Pinpoint the cell where the given text exists, returning its [x, y] midpoint coordinate. 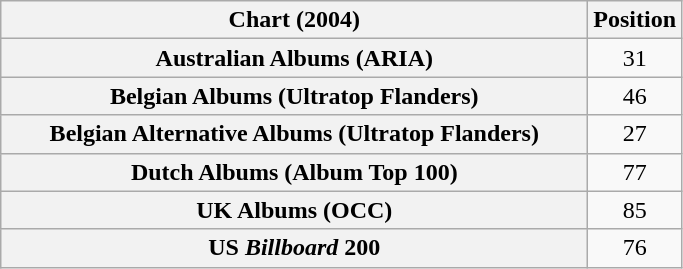
27 [635, 134]
Belgian Alternative Albums (Ultratop Flanders) [294, 134]
Chart (2004) [294, 20]
Australian Albums (ARIA) [294, 58]
46 [635, 96]
85 [635, 210]
UK Albums (OCC) [294, 210]
Dutch Albums (Album Top 100) [294, 172]
Position [635, 20]
31 [635, 58]
76 [635, 248]
Belgian Albums (Ultratop Flanders) [294, 96]
US Billboard 200 [294, 248]
77 [635, 172]
